From the cell containing the given text, extract its center point as [x, y] coordinate. 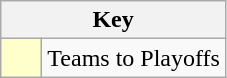
Teams to Playoffs [134, 58]
Key [114, 20]
